Find where the given text appears and provide that cell's center as (x, y) coordinate. 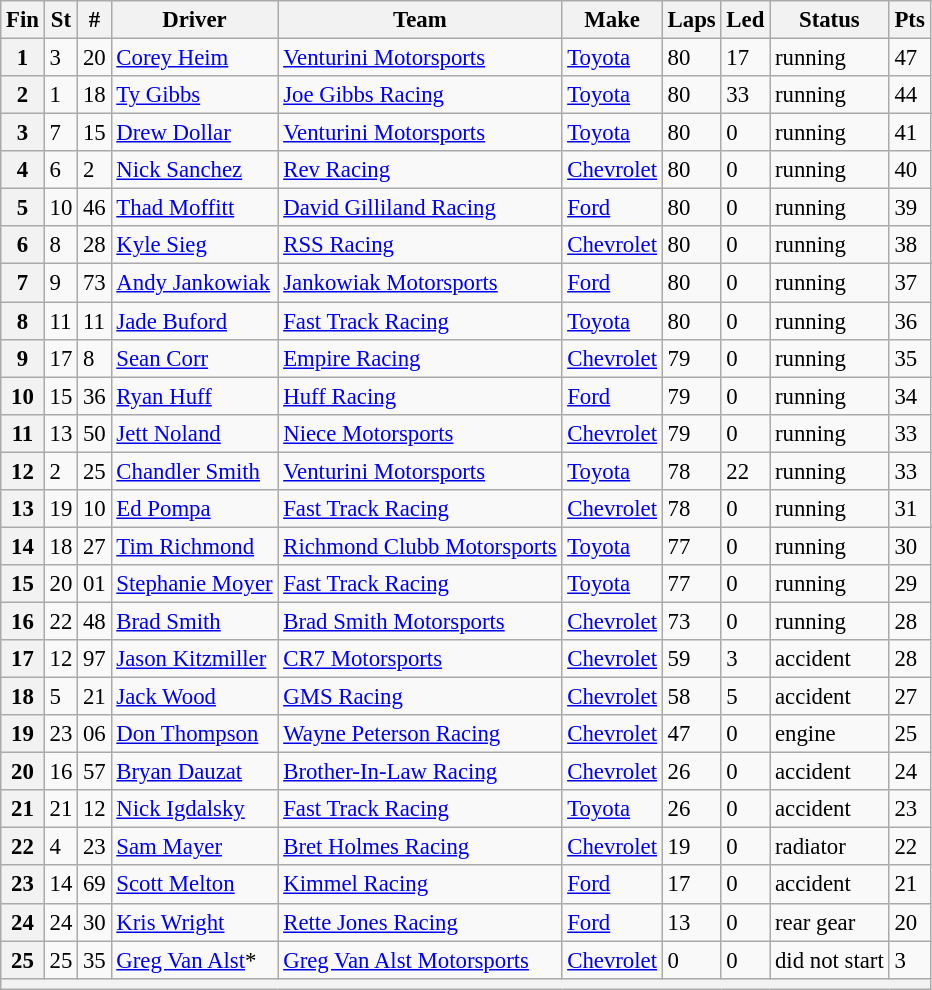
38 (910, 245)
Jade Buford (194, 321)
58 (692, 697)
Laps (692, 20)
Brad Smith (194, 621)
34 (910, 396)
06 (94, 734)
Nick Igdalsky (194, 809)
Status (830, 20)
Brad Smith Motorsports (420, 621)
Kyle Sieg (194, 245)
Team (420, 20)
Joe Gibbs Racing (420, 95)
Stephanie Moyer (194, 584)
Rette Jones Racing (420, 922)
31 (910, 509)
engine (830, 734)
40 (910, 170)
Led (746, 20)
Jason Kitzmiller (194, 659)
Chandler Smith (194, 471)
46 (94, 208)
Sean Corr (194, 358)
CR7 Motorsports (420, 659)
Rev Racing (420, 170)
Bret Holmes Racing (420, 847)
39 (910, 208)
57 (94, 772)
37 (910, 283)
69 (94, 885)
Empire Racing (420, 358)
GMS Racing (420, 697)
44 (910, 95)
Drew Dollar (194, 133)
50 (94, 433)
48 (94, 621)
Don Thompson (194, 734)
Thad Moffitt (194, 208)
St (60, 20)
Andy Jankowiak (194, 283)
Ed Pompa (194, 509)
Sam Mayer (194, 847)
David Gilliland Racing (420, 208)
RSS Racing (420, 245)
41 (910, 133)
Ryan Huff (194, 396)
Jack Wood (194, 697)
Huff Racing (420, 396)
Jankowiak Motorsports (420, 283)
Bryan Dauzat (194, 772)
Greg Van Alst* (194, 960)
59 (692, 659)
did not start (830, 960)
Driver (194, 20)
Richmond Clubb Motorsports (420, 546)
Corey Heim (194, 58)
# (94, 20)
29 (910, 584)
Fin (23, 20)
Pts (910, 20)
Tim Richmond (194, 546)
Ty Gibbs (194, 95)
Scott Melton (194, 885)
radiator (830, 847)
Brother-In-Law Racing (420, 772)
Greg Van Alst Motorsports (420, 960)
Nick Sanchez (194, 170)
01 (94, 584)
Wayne Peterson Racing (420, 734)
97 (94, 659)
Make (612, 20)
Kimmel Racing (420, 885)
rear gear (830, 922)
Niece Motorsports (420, 433)
Jett Noland (194, 433)
Kris Wright (194, 922)
